Provide the (x, y) coordinate of the cell's center where the given text is located.  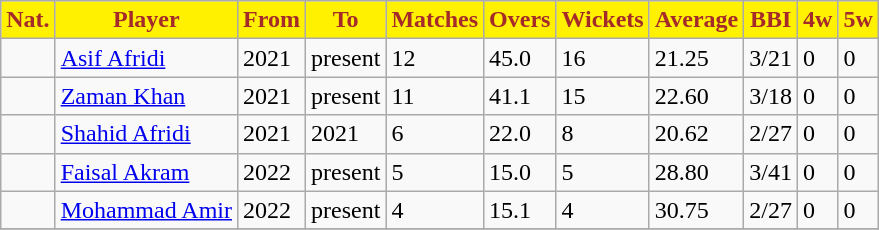
3/41 (771, 172)
Mohammad Amir (146, 210)
To (345, 20)
Average (696, 20)
Faisal Akram (146, 172)
15.0 (520, 172)
15 (602, 96)
15.1 (520, 210)
From (272, 20)
41.1 (520, 96)
20.62 (696, 134)
Wickets (602, 20)
BBI (771, 20)
22.60 (696, 96)
Zaman Khan (146, 96)
Player (146, 20)
30.75 (696, 210)
11 (435, 96)
Shahid Afridi (146, 134)
12 (435, 58)
Overs (520, 20)
4w (818, 20)
Asif Afridi (146, 58)
3/18 (771, 96)
Matches (435, 20)
Nat. (28, 20)
45.0 (520, 58)
6 (435, 134)
16 (602, 58)
5w (858, 20)
3/21 (771, 58)
21.25 (696, 58)
8 (602, 134)
22.0 (520, 134)
28.80 (696, 172)
